Return (x, y) of the center of cell containing provided text 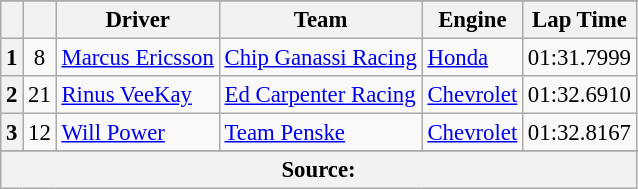
3 (12, 133)
Team (320, 20)
2 (12, 95)
1 (12, 58)
01:32.6910 (580, 95)
21 (40, 95)
Marcus Ericsson (138, 58)
Will Power (138, 133)
Chip Ganassi Racing (320, 58)
01:31.7999 (580, 58)
01:32.8167 (580, 133)
Ed Carpenter Racing (320, 95)
Engine (472, 20)
Driver (138, 20)
Team Penske (320, 133)
Rinus VeeKay (138, 95)
12 (40, 133)
8 (40, 58)
Lap Time (580, 20)
Honda (472, 58)
Source: (319, 170)
